Find where the given text appears and provide that cell's center as [X, Y] coordinate. 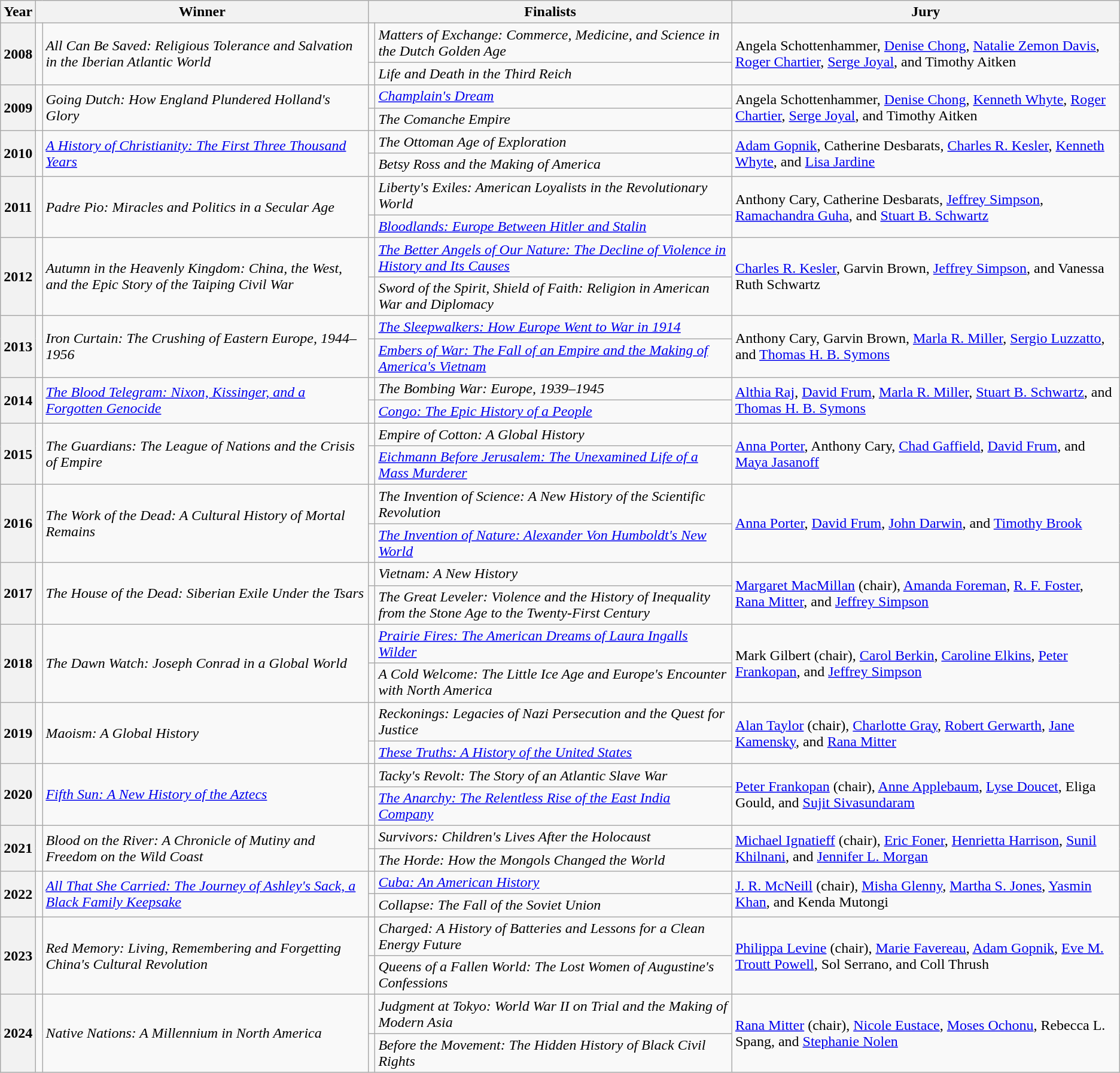
Anthony Cary, Catherine Desbarats, Jeffrey Simpson, Ramachandra Guha, and Stuart B. Schwartz [926, 207]
The Blood Telegram: Nixon, Kissinger, and a Forgotten Genocide [206, 400]
The Bombing War: Europe, 1939–1945 [553, 389]
Year [18, 12]
Anna Porter, David Frum, John Darwin, and Timothy Brook [926, 524]
These Truths: A History of the United States [553, 752]
The House of the Dead: Siberian Exile Under the Tsars [206, 594]
The Ottoman Age of Exploration [553, 142]
Angela Schottenhammer, Denise Chong, Natalie Zemon Davis, Roger Chartier, Serge Joyal, and Timothy Aitken [926, 54]
Padre Pio: Miracles and Politics in a Secular Age [206, 207]
Empire of Cotton: A Global History [553, 434]
2010 [18, 153]
The Invention of Nature: Alexander Von Humboldt's New World [553, 543]
Native Nations: A Millennium in North America [206, 1034]
Embers of War: The Fall of an Empire and the Making of America's Vietnam [553, 358]
Matters of Exchange: Commerce, Medicine, and Science in the Dutch Golden Age [553, 43]
2021 [18, 848]
Life and Death in the Third Reich [553, 74]
Collapse: The Fall of the Soviet Union [553, 905]
Prairie Fires: The American Dreams of Laura Ingalls Wilder [553, 644]
2009 [18, 108]
All That She Carried: The Journey of Ashley's Sack, a Black Family Keepsake [206, 894]
Jury [926, 12]
2017 [18, 594]
The Comanche Empire [553, 119]
Bloodlands: Europe Between Hitler and Stalin [553, 226]
2023 [18, 956]
Reckonings: Legacies of Nazi Persecution and the Quest for Justice [553, 722]
Adam Gopnik, Catherine Desbarats, Charles R. Kesler, Kenneth Whyte, and Lisa Jardine [926, 153]
2024 [18, 1034]
2020 [18, 795]
Queens of a Fallen World: The Lost Women of Augustine's Confessions [553, 975]
Eichmann Before Jerusalem: The Unexamined Life of a Mass Murderer [553, 466]
Before the Movement: The Hidden History of Black Civil Rights [553, 1053]
All Can Be Saved: Religious Tolerance and Salvation in the Iberian Atlantic World [206, 54]
Winner [202, 12]
Rana Mitter (chair), Nicole Eustace, Moses Ochonu, Rebecca L. Spang, and Stephanie Nolen [926, 1034]
Philippa Levine (chair), Marie Favereau, Adam Gopnik, Eve M. Troutt Powell, Sol Serrano, and Coll Thrush [926, 956]
Survivors: Children's Lives After the Holocaust [553, 837]
Angela Schottenhammer, Denise Chong, Kenneth Whyte, Roger Chartier, Serge Joyal, and Timothy Aitken [926, 108]
Sword of the Spirit, Shield of Faith: Religion in American War and Diplomacy [553, 296]
2015 [18, 454]
2022 [18, 894]
Alan Taylor (chair), Charlotte Gray, Robert Gerwarth, Jane Kamensky, and Rana Mitter [926, 732]
The Dawn Watch: Joseph Conrad in a Global World [206, 663]
The Guardians: The League of Nations and the Crisis of Empire [206, 454]
Blood on the River: A Chronicle of Mutiny and Freedom on the Wild Coast [206, 848]
Mark Gilbert (chair), Carol Berkin, Caroline Elkins, Peter Frankopan, and Jeffrey Simpson [926, 663]
Fifth Sun: A New History of the Aztecs [206, 795]
2012 [18, 276]
The Better Angels of Our Nature: The Decline of Violence in History and Its Causes [553, 257]
Betsy Ross and the Making of America [553, 165]
2018 [18, 663]
Anna Porter, Anthony Cary, Chad Gaffield, David Frum, and Maya Jasanoff [926, 454]
Vietnam: A New History [553, 574]
Althia Raj, David Frum, Marla R. Miller, Stuart B. Schwartz, and Thomas H. B. Symons [926, 400]
J. R. McNeill (chair), Misha Glenny, Martha S. Jones, Yasmin Khan, and Kenda Mutongi [926, 894]
Michael Ignatieff (chair), Eric Foner, Henrietta Harrison, Sunil Khilnani, and Jennifer L. Morgan [926, 848]
The Invention of Science: A New History of the Scientific Revolution [553, 504]
A Cold Welcome: The Little Ice Age and Europe's Encounter with North America [553, 682]
Congo: The Epic History of a People [553, 412]
Going Dutch: How England Plundered Holland's Glory [206, 108]
2016 [18, 524]
The Great Leveler: Violence and the History of Inequality from the Stone Age to the Twenty-First Century [553, 604]
Charged: A History of Batteries and Lessons for a Clean Energy Future [553, 936]
A History of Christianity: The First Three Thousand Years [206, 153]
Charles R. Kesler, Garvin Brown, Jeffrey Simpson, and Vanessa Ruth Schwartz [926, 276]
Judgment at Tokyo: World War II on Trial and the Making of Modern Asia [553, 1014]
2013 [18, 346]
The Work of the Dead: A Cultural History of Mortal Remains [206, 524]
Champlain's Dream [553, 96]
The Horde: How the Mongols Changed the World [553, 860]
The Sleepwalkers: How Europe Went to War in 1914 [553, 327]
Anthony Cary, Garvin Brown, Marla R. Miller, Sergio Luzzatto, and Thomas H. B. Symons [926, 346]
Tacky's Revolt: The Story of an Atlantic Slave War [553, 775]
2008 [18, 54]
2011 [18, 207]
Finalists [550, 12]
Iron Curtain: The Crushing of Eastern Europe, 1944–1956 [206, 346]
Liberty's Exiles: American Loyalists in the Revolutionary World [553, 195]
2019 [18, 732]
Cuba: An American History [553, 883]
2014 [18, 400]
Peter Frankopan (chair), Anne Applebaum, Lyse Doucet, Eliga Gould, and Sujit Sivasundaram [926, 795]
The Anarchy: The Relentless Rise of the East India Company [553, 805]
Margaret MacMillan (chair), Amanda Foreman, R. F. Foster, Rana Mitter, and Jeffrey Simpson [926, 594]
Maoism: A Global History [206, 732]
Autumn in the Heavenly Kingdom: China, the West, and the Epic Story of the Taiping Civil War [206, 276]
Red Memory: Living, Remembering and Forgetting China's Cultural Revolution [206, 956]
